Determine the [X, Y] coordinate at the center of the cell enclosing the given text.  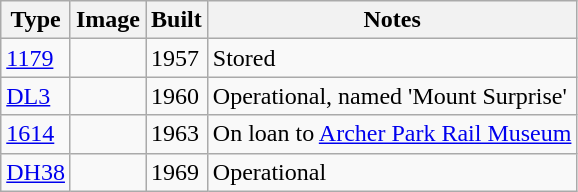
1960 [177, 96]
1963 [177, 134]
1969 [177, 172]
Notes [392, 20]
Stored [392, 58]
Type [36, 20]
DL3 [36, 96]
Image [108, 20]
On loan to Archer Park Rail Museum [392, 134]
Operational, named 'Mount Surprise' [392, 96]
Built [177, 20]
1957 [177, 58]
DH38 [36, 172]
1179 [36, 58]
Operational [392, 172]
1614 [36, 134]
